Scan for the cell matching the given text and deliver its (X, Y) coordinate at center. 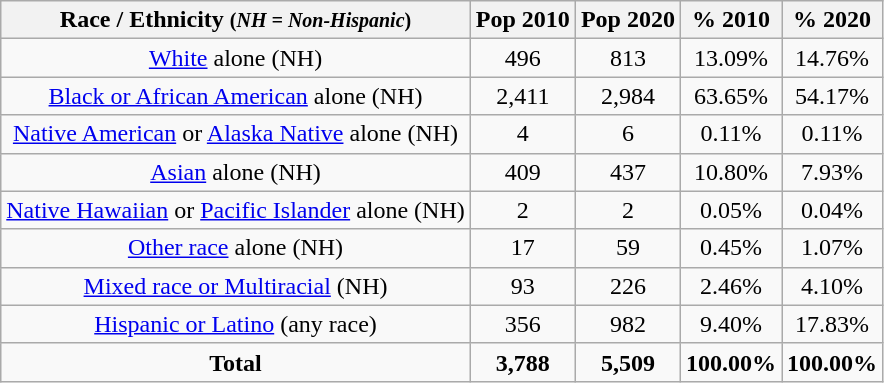
409 (522, 172)
14.76% (832, 58)
813 (628, 58)
Pop 2010 (522, 20)
437 (628, 172)
5,509 (628, 362)
White alone (NH) (236, 58)
13.09% (730, 58)
Hispanic or Latino (any race) (236, 324)
17 (522, 248)
% 2020 (832, 20)
0.45% (730, 248)
0.05% (730, 210)
Race / Ethnicity (NH = Non-Hispanic) (236, 20)
Native American or Alaska Native alone (NH) (236, 134)
Total (236, 362)
1.07% (832, 248)
Native Hawaiian or Pacific Islander alone (NH) (236, 210)
4.10% (832, 286)
226 (628, 286)
17.83% (832, 324)
2.46% (730, 286)
54.17% (832, 96)
2,984 (628, 96)
3,788 (522, 362)
Black or African American alone (NH) (236, 96)
% 2010 (730, 20)
356 (522, 324)
4 (522, 134)
982 (628, 324)
0.04% (832, 210)
6 (628, 134)
7.93% (832, 172)
Mixed race or Multiracial (NH) (236, 286)
93 (522, 286)
9.40% (730, 324)
Other race alone (NH) (236, 248)
496 (522, 58)
2,411 (522, 96)
59 (628, 248)
63.65% (730, 96)
Pop 2020 (628, 20)
10.80% (730, 172)
Asian alone (NH) (236, 172)
